Extract the [X, Y] coordinate from the center of the cell holding the provided text.  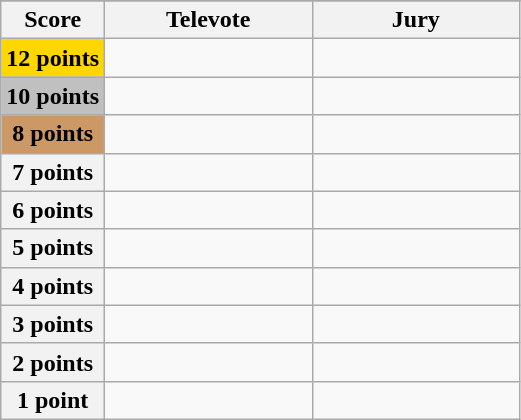
10 points [53, 96]
2 points [53, 362]
4 points [53, 286]
1 point [53, 400]
Televote [209, 20]
12 points [53, 58]
7 points [53, 172]
Score [53, 20]
5 points [53, 248]
3 points [53, 324]
Jury [416, 20]
6 points [53, 210]
8 points [53, 134]
